From the cell containing the given text, extract its center point as (X, Y) coordinate. 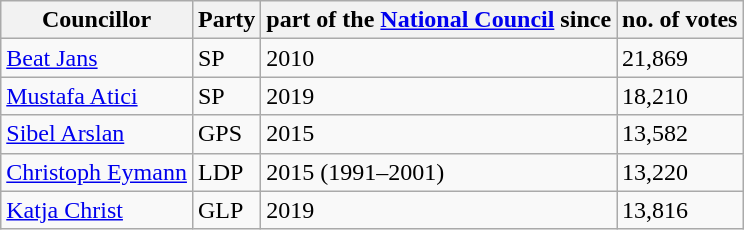
part of the National Council since (439, 20)
13,220 (680, 172)
18,210 (680, 96)
GLP (226, 210)
Councillor (97, 20)
Party (226, 20)
Christoph Eymann (97, 172)
21,869 (680, 58)
13,582 (680, 134)
13,816 (680, 210)
Mustafa Atici (97, 96)
LDP (226, 172)
2015 (439, 134)
2010 (439, 58)
Beat Jans (97, 58)
GPS (226, 134)
Katja Christ (97, 210)
no. of votes (680, 20)
Sibel Arslan (97, 134)
2015 (1991–2001) (439, 172)
